Find where the given text appears and provide that cell's center as [x, y] coordinate. 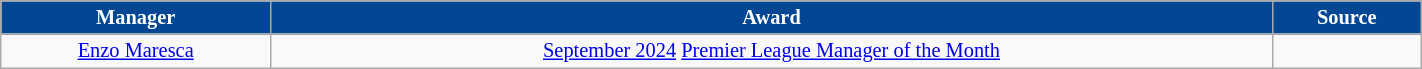
September 2024 Premier League Manager of the Month [772, 51]
Source [1346, 17]
Enzo Maresca [136, 51]
Award [772, 17]
Manager [136, 17]
